For the text-containing cell, return its midpoint in [X, Y] coordinate format. 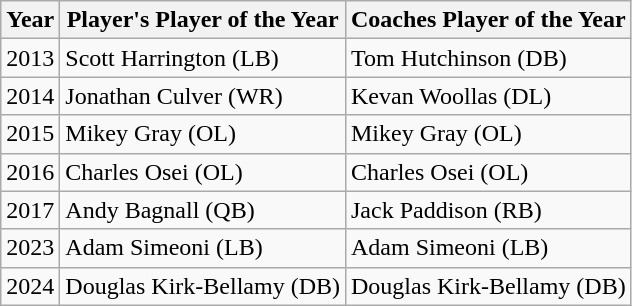
2015 [30, 134]
Kevan Woollas (DL) [488, 96]
Scott Harrington (LB) [203, 58]
2016 [30, 172]
Jonathan Culver (WR) [203, 96]
2017 [30, 210]
Coaches Player of the Year [488, 20]
Jack Paddison (RB) [488, 210]
2024 [30, 286]
2013 [30, 58]
Player's Player of the Year [203, 20]
Andy Bagnall (QB) [203, 210]
2014 [30, 96]
2023 [30, 248]
Year [30, 20]
Tom Hutchinson (DB) [488, 58]
